Find where the given text appears and provide that cell's center as (X, Y) coordinate. 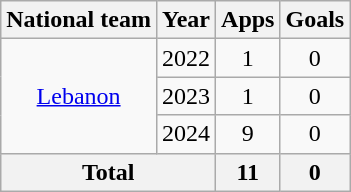
9 (248, 134)
Apps (248, 20)
Goals (315, 20)
National team (79, 20)
11 (248, 172)
Lebanon (79, 96)
2024 (186, 134)
2023 (186, 96)
Total (108, 172)
2022 (186, 58)
Year (186, 20)
